Locate the cell with the specified text and output its (X, Y) center coordinate. 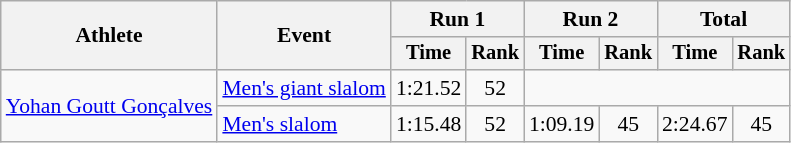
Yohan Goutt Gonçalves (110, 106)
Men's giant slalom (304, 88)
Run 1 (458, 19)
Men's slalom (304, 124)
Run 2 (590, 19)
1:21.52 (428, 88)
Total (724, 19)
2:24.67 (694, 124)
Athlete (110, 36)
1:09.19 (562, 124)
Event (304, 36)
1:15.48 (428, 124)
